Detect which cell encompasses the target text, then output its (x, y) center coordinate. 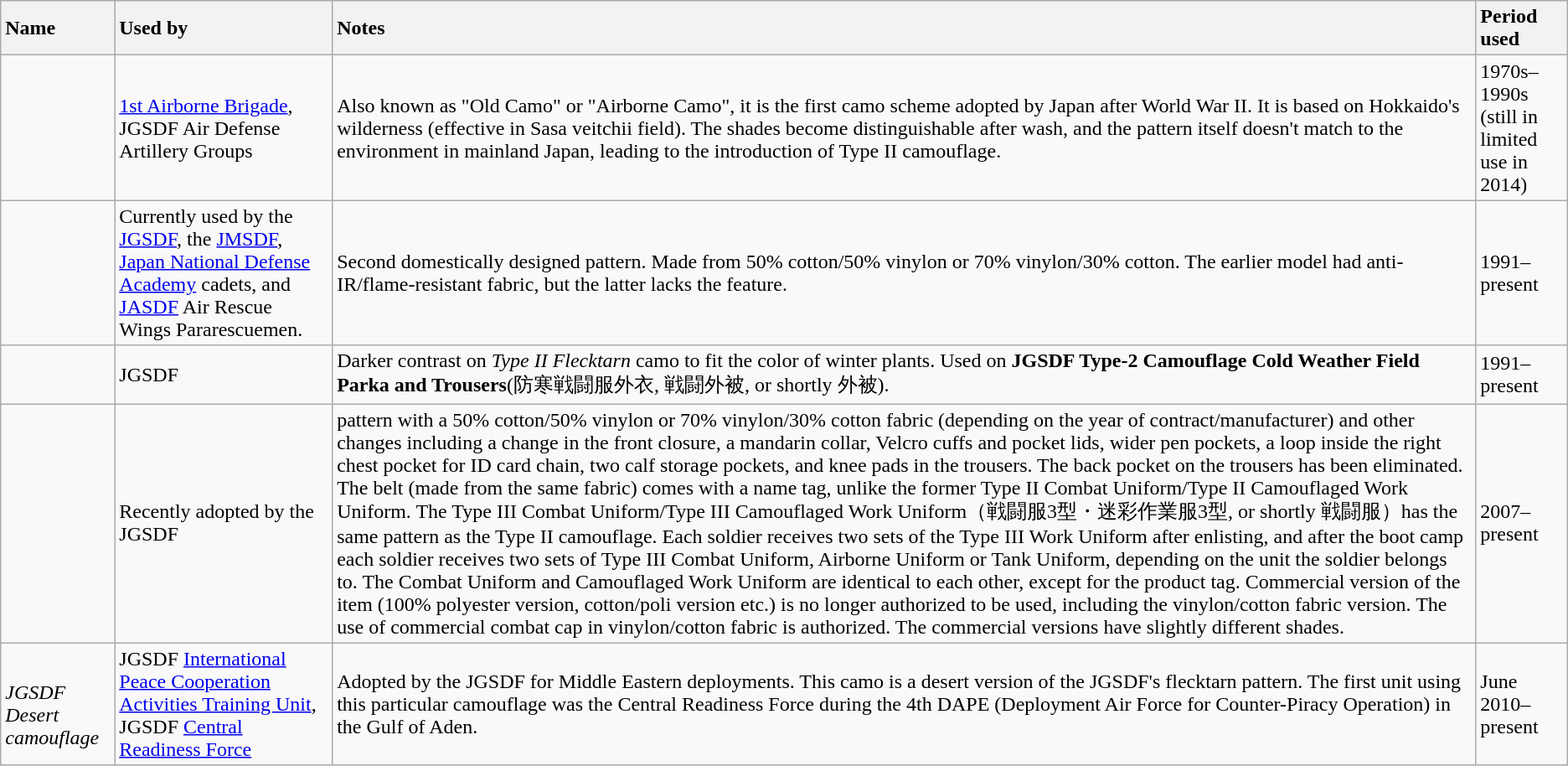
June 2010–present (1521, 704)
Name (58, 28)
1st Airborne Brigade, JGSDF Air Defense Artillery Groups (224, 127)
Notes (905, 28)
2007–present (1521, 524)
1970s–1990s (still in limited use in 2014) (1521, 127)
JGSDF Desert camouflage (58, 704)
Used by (224, 28)
JGSDF International Peace Cooperation Activities Training Unit, JGSDF Central Readiness Force (224, 704)
Period used (1521, 28)
Currently used by the JGSDF, the JMSDF, Japan National Defense Academy cadets, and JASDF Air Rescue Wings Pararescuemen. (224, 273)
JGSDF (224, 375)
Recently adopted by the JGSDF (224, 524)
